Scan for the cell matching the given text and deliver its [x, y] coordinate at center. 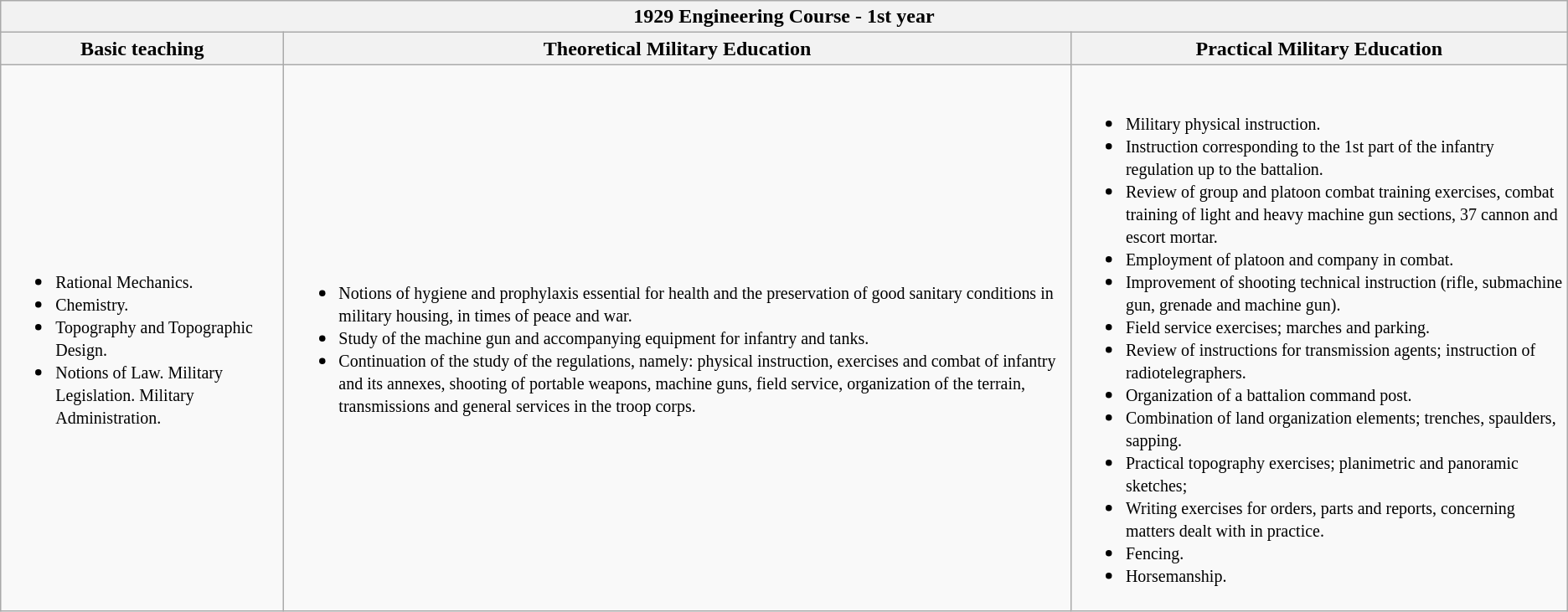
Practical Military Education [1318, 49]
Rational Mechanics.Chemistry.Topography and Topographic Design.Notions of Law. Military Legislation. Military Administration. [142, 338]
1929 Engineering Course - 1st year [784, 17]
Basic teaching [142, 49]
Theoretical Military Education [678, 49]
